Pinpoint the cell where the given text exists, returning its [X, Y] midpoint coordinate. 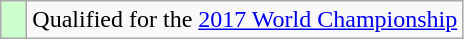
Qualified for the 2017 World Championship [245, 20]
